Determine the [X, Y] coordinate at the center of the cell enclosing the given text.  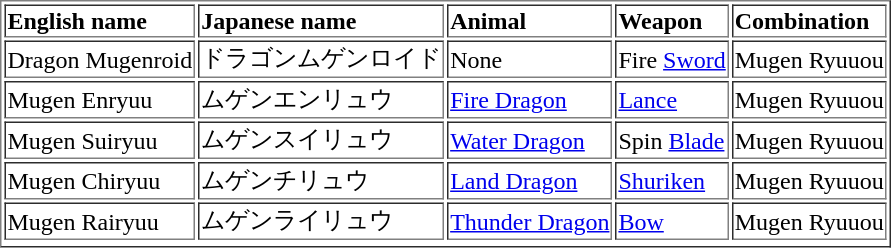
Dragon Mugenroid [100, 59]
Lance [672, 100]
None [530, 59]
Japanese name [321, 20]
English name [100, 20]
ムゲンライリュウ [321, 221]
Fire Dragon [530, 100]
Mugen Enryuu [100, 100]
Spin Blade [672, 141]
Fire Sword [672, 59]
Mugen Suiryuu [100, 141]
ムゲンスイリュウ [321, 141]
Thunder Dragon [530, 221]
Water Dragon [530, 141]
ドラゴンムゲンロイド [321, 59]
Shuriken [672, 181]
Animal [530, 20]
ムゲンチリュウ [321, 181]
Mugen Chiryuu [100, 181]
Combination [810, 20]
Mugen Rairyuu [100, 221]
Land Dragon [530, 181]
Bow [672, 221]
ムゲンエンリュウ [321, 100]
Weapon [672, 20]
